Provide the [X, Y] coordinate of the cell's center where the given text is located.  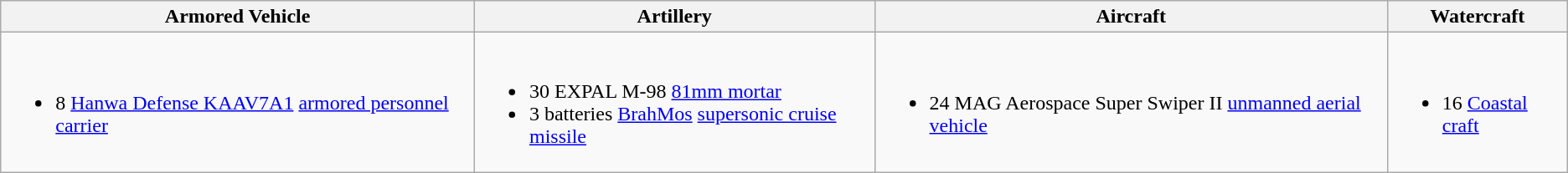
24 MAG Aerospace Super Swiper II unmanned aerial vehicle [1131, 102]
30 EXPAL M-98 81mm mortar3 batteries BrahMos supersonic cruise missile [674, 102]
Aircraft [1131, 17]
Watercraft [1478, 17]
Armored Vehicle [238, 17]
8 Hanwa Defense KAAV7A1 armored personnel carrier [238, 102]
16 Coastal craft [1478, 102]
Artillery [674, 17]
